Search for the cell housing the specified text and yield its [x, y] center coordinate. 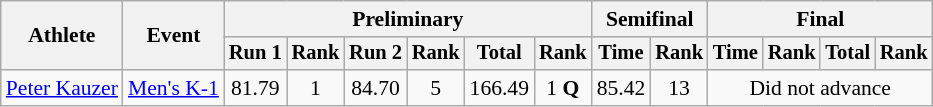
Event [174, 36]
Final [820, 19]
5 [436, 88]
84.70 [376, 88]
Semifinal [650, 19]
1 [316, 88]
81.79 [256, 88]
Run 2 [376, 54]
85.42 [622, 88]
Run 1 [256, 54]
Did not advance [820, 88]
13 [679, 88]
Athlete [62, 36]
Men's K-1 [174, 88]
1 Q [563, 88]
Peter Kauzer [62, 88]
166.49 [500, 88]
Preliminary [408, 19]
